Identify which cell holds the provided text, then report its [x, y] central coordinate. 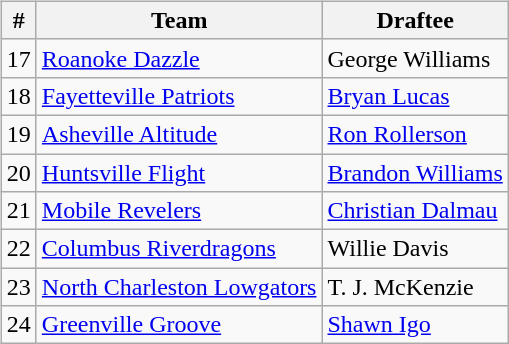
Team [179, 20]
24 [18, 325]
Shawn Igo [415, 325]
Columbus Riverdragons [179, 249]
T. J. McKenzie [415, 287]
19 [18, 134]
Roanoke Dazzle [179, 58]
Greenville Groove [179, 325]
Brandon Williams [415, 173]
18 [18, 96]
22 [18, 249]
Christian Dalmau [415, 211]
Draftee [415, 20]
Fayetteville Patriots [179, 96]
20 [18, 173]
George Williams [415, 58]
# [18, 20]
21 [18, 211]
North Charleston Lowgators [179, 287]
17 [18, 58]
Huntsville Flight [179, 173]
Willie Davis [415, 249]
Bryan Lucas [415, 96]
Asheville Altitude [179, 134]
Ron Rollerson [415, 134]
23 [18, 287]
Mobile Revelers [179, 211]
